Identify which cell holds the provided text, then report its (x, y) central coordinate. 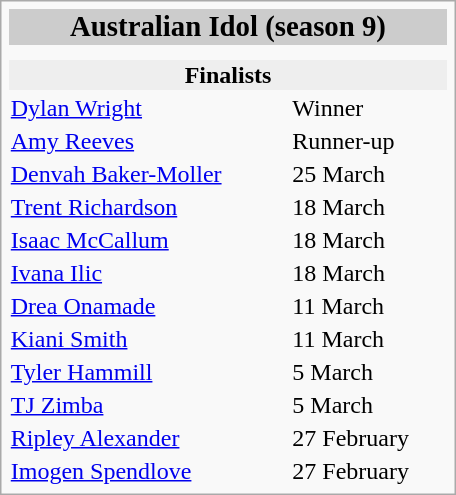
Runner-up (369, 141)
TJ Zimba (148, 405)
Finalists (228, 75)
Winner (369, 108)
Tyler Hammill (148, 372)
Isaac McCallum (148, 240)
Kiani Smith (148, 339)
Drea Onamade (148, 306)
Imogen Spendlove (148, 471)
Australian Idol (season 9) (228, 27)
Amy Reeves (148, 141)
Denvah Baker-Moller (148, 174)
Trent Richardson (148, 207)
Dylan Wright (148, 108)
25 March (369, 174)
Ripley Alexander (148, 438)
Ivana Ilic (148, 273)
